Output the (X, Y) coordinate of the center of the cell containing the given text.  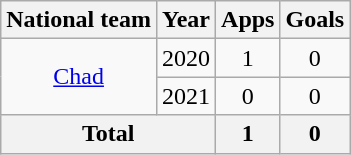
2021 (186, 96)
Apps (248, 20)
National team (79, 20)
2020 (186, 58)
Year (186, 20)
Chad (79, 77)
Goals (315, 20)
Total (108, 134)
